Scan for the cell matching the given text and deliver its [X, Y] coordinate at center. 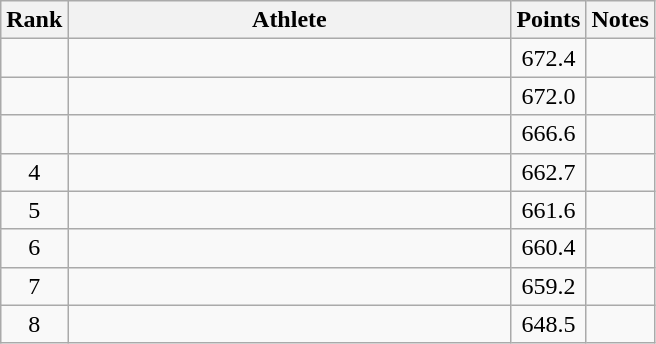
666.6 [548, 134]
648.5 [548, 324]
672.0 [548, 96]
Notes [620, 20]
661.6 [548, 210]
672.4 [548, 58]
Rank [34, 20]
662.7 [548, 172]
5 [34, 210]
6 [34, 248]
Athlete [290, 20]
8 [34, 324]
659.2 [548, 286]
660.4 [548, 248]
7 [34, 286]
Points [548, 20]
4 [34, 172]
